Capture the cell that displays the provided text and extract its (X, Y) central coordinate. 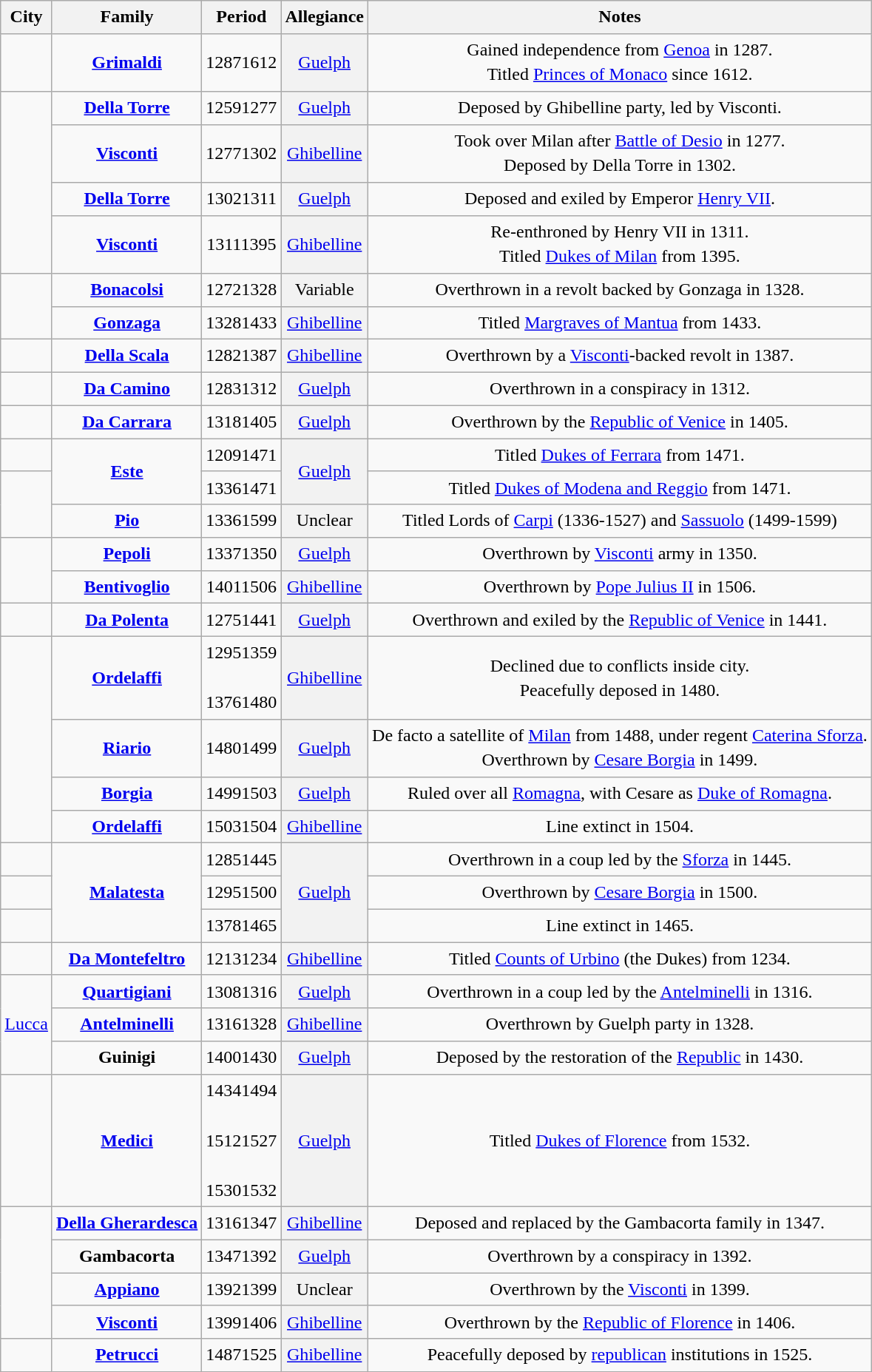
Titled Dukes of Ferrara from 1471. (620, 456)
13371350 (241, 555)
13021311 (241, 200)
Quartigiani (126, 991)
Gonzaga (126, 322)
Borgia (126, 794)
Overthrown by a Visconti-backed revolt in 1387. (620, 356)
12771302 (241, 153)
12131234 (241, 959)
Overthrown by Cesare Borgia in 1500. (620, 893)
Bentivoglio (126, 587)
13781465 (241, 926)
Took over Milan after Battle of Desio in 1277.Deposed by Della Torre in 1302. (620, 153)
12721328 (241, 290)
Lucca (27, 1024)
Re-enthroned by Henry VII in 1311.Titled Dukes of Milan from 1395. (620, 244)
Overthrown by Visconti army in 1350. (620, 555)
Overthrown by the Republic of Florence in 1406. (620, 1322)
12591277 (241, 108)
Titled Dukes of Florence from 1532. (620, 1140)
12091471 (241, 456)
Titled Lords of Carpi (1336-1527) and Sassuolo (1499-1599) (620, 521)
Titled Dukes of Modena and Reggio from 1471. (620, 488)
13991406 (241, 1322)
Petrucci (126, 1355)
Della Gherardesca (126, 1223)
Overthrown in a conspiracy in 1312. (620, 389)
15031504 (241, 827)
Bonacolsi (126, 290)
12751441 (241, 620)
Overthrown in a coup led by the Antelminelli in 1316. (620, 991)
Ruled over all Romagna, with Cesare as Duke of Romagna. (620, 794)
Riario (126, 748)
Notes (620, 18)
Gambacorta (126, 1256)
1295135913761480 (241, 678)
Variable (325, 290)
13281433 (241, 322)
Line extinct in 1504. (620, 827)
Gained independence from Genoa in 1287.Titled Princes of Monaco since 1612. (620, 62)
Da Polenta (126, 620)
14871525 (241, 1355)
Overthrown by Guelph party in 1328. (620, 1025)
Pepoli (126, 555)
Grimaldi (126, 62)
Antelminelli (126, 1025)
12871612 (241, 62)
Medici (126, 1140)
Line extinct in 1465. (620, 926)
Appiano (126, 1290)
Overthrown by the Visconti in 1399. (620, 1290)
City (27, 18)
Deposed by the restoration of the Republic in 1430. (620, 1058)
Deposed and exiled by Emperor Henry VII. (620, 200)
14011506 (241, 587)
Este (126, 472)
12851445 (241, 859)
13471392 (241, 1256)
Deposed and replaced by the Gambacorta family in 1347. (620, 1223)
Overthrown by Pope Julius II in 1506. (620, 587)
Malatesta (126, 893)
13111395 (241, 244)
De facto a satellite of Milan from 1488, under regent Caterina Sforza.Overthrown by Cesare Borgia in 1499. (620, 748)
12821387 (241, 356)
Da Carrara (126, 422)
13181405 (241, 422)
Overthrown by the Republic of Venice in 1405. (620, 422)
143414941512152715301532 (241, 1140)
Overthrown by a conspiracy in 1392. (620, 1256)
Family (126, 18)
13081316 (241, 991)
14001430 (241, 1058)
13361599 (241, 521)
Pio (126, 521)
13161347 (241, 1223)
Allegiance (325, 18)
14801499 (241, 748)
Overthrown in a coup led by the Sforza in 1445. (620, 859)
Declined due to conflicts inside city.Peacefully deposed in 1480. (620, 678)
Guinigi (126, 1058)
Peacefully deposed by republican institutions in 1525. (620, 1355)
14991503 (241, 794)
Titled Counts of Urbino (the Dukes) from 1234. (620, 959)
Della Scala (126, 356)
13361471 (241, 488)
Titled Margraves of Mantua from 1433. (620, 322)
Period (241, 18)
13921399 (241, 1290)
Da Montefeltro (126, 959)
Da Camino (126, 389)
Overthrown in a revolt backed by Gonzaga in 1328. (620, 290)
12951500 (241, 893)
12831312 (241, 389)
Overthrown and exiled by the Republic of Venice in 1441. (620, 620)
Deposed by Ghibelline party, led by Visconti. (620, 108)
13161328 (241, 1025)
